Return the (x, y) coordinate for the center point of the cell that contains the specified text.  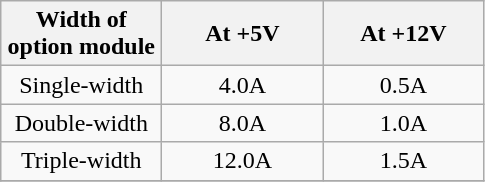
4.0A (242, 85)
Width of option module (82, 34)
Triple-width (82, 161)
0.5A (404, 85)
At +5V (242, 34)
At +12V (404, 34)
Single-width (82, 85)
1.5A (404, 161)
8.0A (242, 123)
12.0A (242, 161)
Double-width (82, 123)
1.0A (404, 123)
